Output the (X, Y) coordinate of the center of the cell containing the given text.  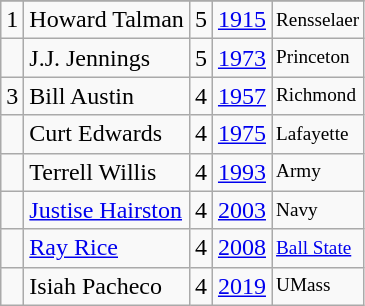
J.J. Jennings (107, 58)
Ray Rice (107, 248)
Curt Edwards (107, 134)
Ball State (318, 248)
1 (12, 20)
Howard Talman (107, 20)
UMass (318, 286)
Terrell Willis (107, 172)
Navy (318, 210)
Rensselaer (318, 20)
1957 (242, 96)
Isiah Pacheco (107, 286)
2003 (242, 210)
2019 (242, 286)
1915 (242, 20)
Army (318, 172)
Princeton (318, 58)
Richmond (318, 96)
Justise Hairston (107, 210)
1973 (242, 58)
Bill Austin (107, 96)
2008 (242, 248)
3 (12, 96)
Lafayette (318, 134)
1975 (242, 134)
1993 (242, 172)
